Search for the cell housing the specified text and yield its [X, Y] center coordinate. 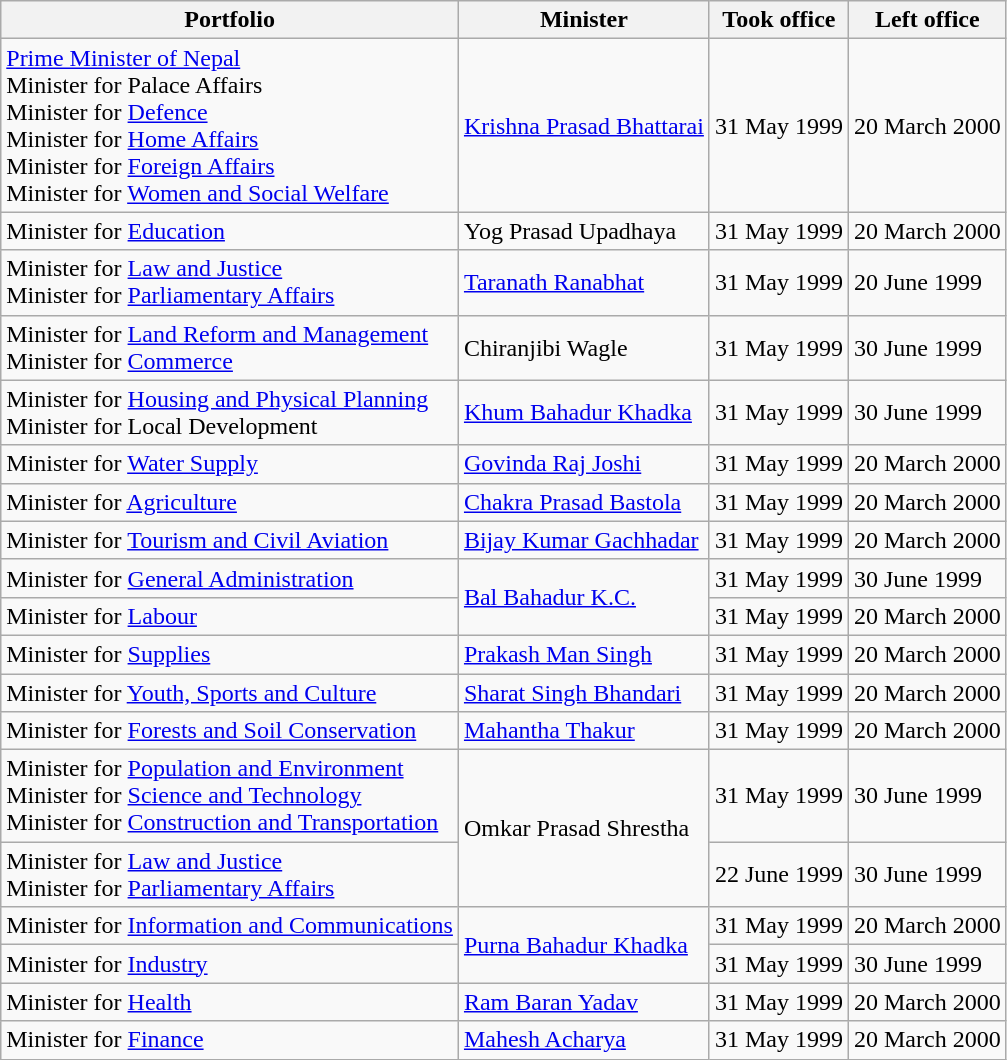
Prakash Man Singh [584, 654]
Krishna Prasad Bhattarai [584, 126]
20 June 1999 [927, 282]
Minister for General Administration [230, 578]
Minister for Information and Communications [230, 926]
Minister [584, 20]
Bal Bahadur K.C. [584, 597]
Yog Prasad Upadhaya [584, 231]
Taranath Ranabhat [584, 282]
Mahesh Acharya [584, 1040]
Minister for Finance [230, 1040]
Chakra Prasad Bastola [584, 502]
Minister for Water Supply [230, 464]
Minister for Youth, Sports and Culture [230, 693]
Minister for Health [230, 1002]
Minister for Supplies [230, 654]
Mahantha Thakur [584, 731]
Minister for Agriculture [230, 502]
Khum Bahadur Khadka [584, 412]
22 June 1999 [778, 874]
Minister for Industry [230, 964]
Minister for Labour [230, 616]
Minister for Tourism and Civil Aviation [230, 540]
Purna Bahadur Khadka [584, 945]
Bijay Kumar Gachhadar [584, 540]
Minister for Housing and Physical PlanningMinister for Local Development [230, 412]
Minister for Forests and Soil Conservation [230, 731]
Omkar Prasad Shrestha [584, 828]
Minister for Education [230, 231]
Ram Baran Yadav [584, 1002]
Took office [778, 20]
Portfolio [230, 20]
Sharat Singh Bhandari [584, 693]
Minister for Land Reform and ManagementMinister for Commerce [230, 348]
Govinda Raj Joshi [584, 464]
Chiranjibi Wagle [584, 348]
Minister for Population and EnvironmentMinister for Science and TechnologyMinister for Construction and Transportation [230, 796]
Left office [927, 20]
